Capture the cell that displays the provided text and extract its (x, y) central coordinate. 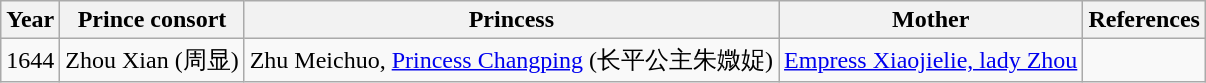
Empress Xiaojielie, lady Zhou (931, 60)
References (1144, 20)
Year (30, 20)
Zhu Meichuo, Princess Changping (长平公主朱媺娖) (511, 60)
1644 (30, 60)
Zhou Xian (周显) (152, 60)
Mother (931, 20)
Princess (511, 20)
Prince consort (152, 20)
